Output the (X, Y) coordinate of the center of the cell containing the given text.  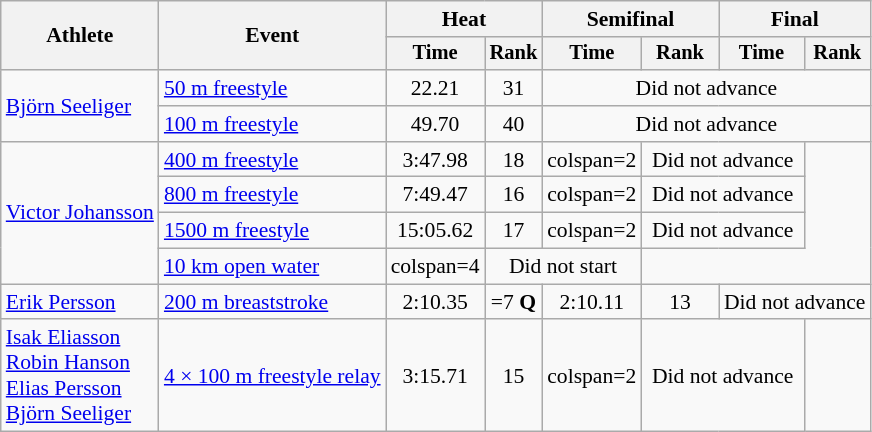
Isak EliassonRobin HansonElias PerssonBjörn Seeliger (80, 376)
50 m freestyle (272, 88)
Event (272, 36)
22.21 (436, 88)
1500 m freestyle (272, 231)
4 × 100 m freestyle relay (272, 376)
13 (680, 302)
400 m freestyle (272, 160)
Victor Johansson (80, 213)
100 m freestyle (272, 124)
Did not start (564, 267)
40 (514, 124)
=7 Q (514, 302)
Björn Seeliger (80, 106)
Final (795, 19)
3:15.71 (436, 376)
Athlete (80, 36)
Erik Persson (80, 302)
31 (514, 88)
Heat (464, 19)
2:10.11 (592, 302)
800 m freestyle (272, 195)
17 (514, 231)
Semifinal (630, 19)
7:49.47 (436, 195)
16 (514, 195)
200 m breaststroke (272, 302)
2:10.35 (436, 302)
15:05.62 (436, 231)
3:47.98 (436, 160)
49.70 (436, 124)
colspan=4 (436, 267)
10 km open water (272, 267)
15 (514, 376)
18 (514, 160)
